Return (x, y) of the center of cell containing provided text 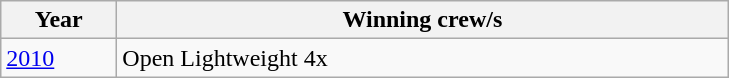
Winning crew/s (422, 20)
Year (59, 20)
Open Lightweight 4x (422, 58)
2010 (59, 58)
